Identify which cell holds the provided text, then report its (x, y) central coordinate. 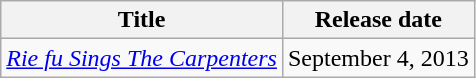
Rie fu Sings The Carpenters (142, 58)
Release date (378, 20)
Title (142, 20)
September 4, 2013 (378, 58)
